Find where the given text appears and provide that cell's center as [x, y] coordinate. 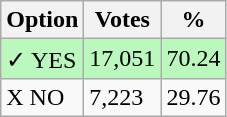
29.76 [194, 97]
% [194, 20]
Votes [122, 20]
17,051 [122, 59]
✓ YES [42, 59]
7,223 [122, 97]
X NO [42, 97]
Option [42, 20]
70.24 [194, 59]
